Extract the (X, Y) coordinate from the center of the cell holding the provided text.  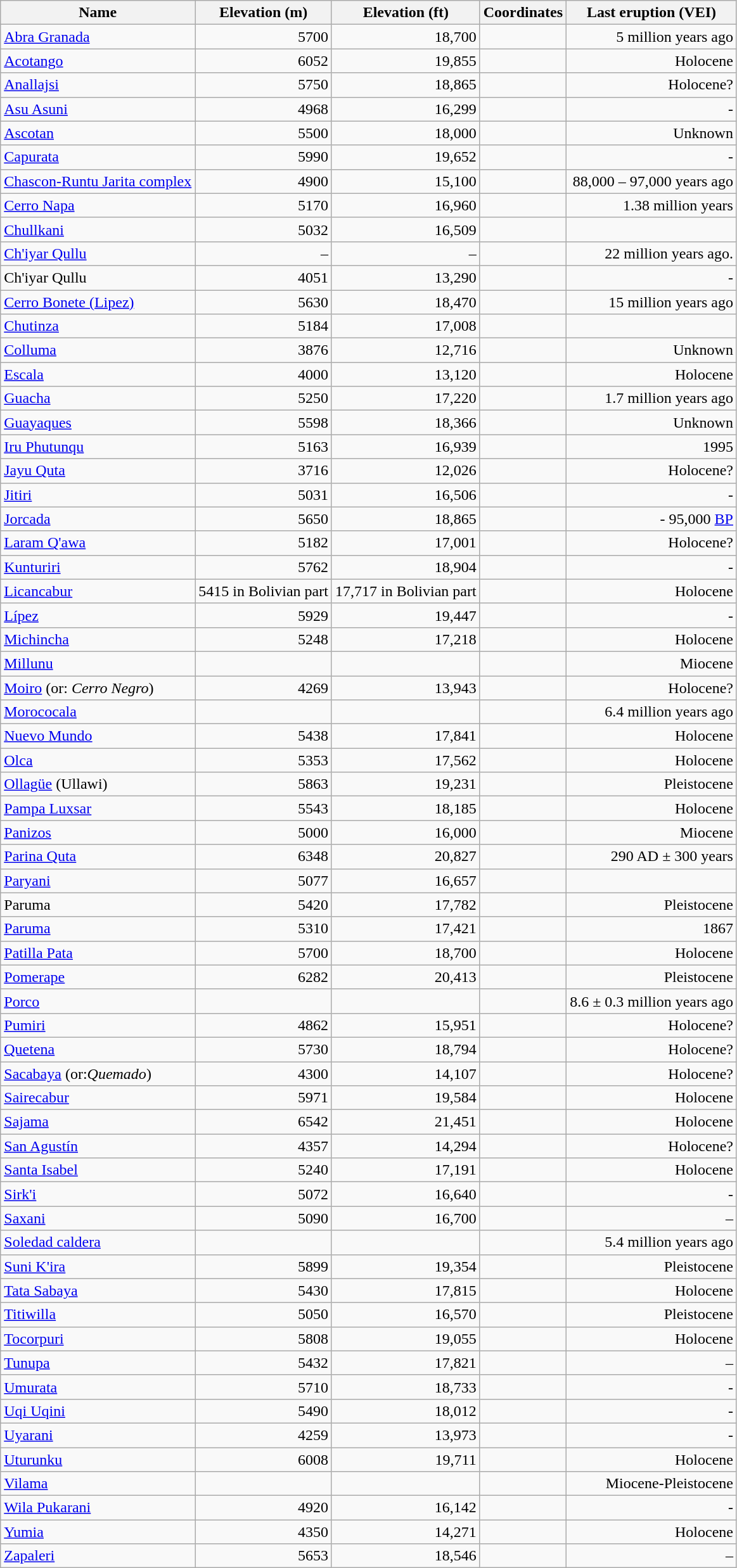
19,231 (406, 784)
Uyarani (98, 1435)
Patilla Pata (98, 953)
5248 (264, 639)
18,733 (406, 1387)
5762 (264, 567)
Laram Q'awa (98, 543)
Chascon-Runtu Jarita complex (98, 181)
22 million years ago. (651, 253)
5090 (264, 1218)
Tata Sabaya (98, 1291)
Ascotan (98, 133)
Morococala (98, 712)
5031 (264, 495)
Chullkani (98, 229)
Chutinza (98, 326)
88,000 – 97,000 years ago (651, 181)
5710 (264, 1387)
18,366 (406, 423)
Pampa Luxsar (98, 808)
18,185 (406, 808)
17,717 in Bolivian part (406, 591)
Sajama (98, 1122)
5050 (264, 1315)
Millunu (98, 663)
Guayaques (98, 423)
1.7 million years ago (651, 398)
8.6 ± 0.3 million years ago (651, 1001)
Tunupa (98, 1363)
Cerro Bonete (Lipez) (98, 302)
4350 (264, 1532)
Abra Granada (98, 37)
1995 (651, 447)
4920 (264, 1508)
12,026 (406, 471)
Jorcada (98, 519)
18,012 (406, 1411)
4862 (264, 1025)
5650 (264, 519)
16,506 (406, 495)
4357 (264, 1146)
5.4 million years ago (651, 1242)
19,354 (406, 1266)
Uqi Uqini (98, 1411)
Escala (98, 374)
Miocene-Pleistocene (651, 1484)
Guacha (98, 398)
5899 (264, 1266)
13,290 (406, 277)
Vilama (98, 1484)
4269 (264, 687)
5032 (264, 229)
Iru Phutunqu (98, 447)
5415 in Bolivian part (264, 591)
3876 (264, 350)
17,218 (406, 639)
Acotango (98, 61)
Quetena (98, 1049)
Michincha (98, 639)
14,107 (406, 1074)
17,191 (406, 1170)
5598 (264, 423)
5863 (264, 784)
Last eruption (VEI) (651, 13)
5750 (264, 85)
5653 (264, 1556)
Sairecabur (98, 1098)
18,904 (406, 567)
5971 (264, 1098)
4000 (264, 374)
17,220 (406, 398)
6542 (264, 1122)
4300 (264, 1074)
18,470 (406, 302)
290 AD ± 300 years (651, 857)
5 million years ago (651, 37)
15,100 (406, 181)
Licancabur (98, 591)
16,700 (406, 1218)
5420 (264, 905)
Kunturiri (98, 567)
5240 (264, 1170)
Elevation (m) (264, 13)
Uturunku (98, 1459)
5438 (264, 736)
Suni K'ira (98, 1266)
17,841 (406, 736)
5184 (264, 326)
Anallajsi (98, 85)
Saxani (98, 1218)
Pomerape (98, 977)
17,821 (406, 1363)
Panizos (98, 832)
5630 (264, 302)
16,939 (406, 447)
Jitiri (98, 495)
5730 (264, 1049)
Cerro Napa (98, 205)
5430 (264, 1291)
Sacabaya (or:Quemado) (98, 1074)
3716 (264, 471)
Soledad caldera (98, 1242)
16,960 (406, 205)
16,657 (406, 881)
5929 (264, 615)
Paryani (98, 881)
19,055 (406, 1339)
16,640 (406, 1194)
18,546 (406, 1556)
5490 (264, 1411)
19,711 (406, 1459)
Elevation (ft) (406, 13)
5072 (264, 1194)
14,271 (406, 1532)
Porco (98, 1001)
Pumiri (98, 1025)
Capurata (98, 157)
- 95,000 BP (651, 519)
16,509 (406, 229)
5182 (264, 543)
Tocorpuri (98, 1339)
6.4 million years ago (651, 712)
16,142 (406, 1508)
5990 (264, 157)
4051 (264, 277)
17,421 (406, 929)
Colluma (98, 350)
13,120 (406, 374)
Ollagüe (Ullawi) (98, 784)
Wila Pukarani (98, 1508)
5000 (264, 832)
6282 (264, 977)
Titiwilla (98, 1315)
14,294 (406, 1146)
Yumia (98, 1532)
5163 (264, 447)
18,000 (406, 133)
17,562 (406, 760)
5543 (264, 808)
Lípez (98, 615)
5250 (264, 398)
17,815 (406, 1291)
5077 (264, 881)
21,451 (406, 1122)
17,008 (406, 326)
16,000 (406, 832)
16,570 (406, 1315)
Sirk'i (98, 1194)
6052 (264, 61)
5310 (264, 929)
5432 (264, 1363)
13,943 (406, 687)
13,973 (406, 1435)
Name (98, 13)
Santa Isabel (98, 1170)
19,584 (406, 1098)
5500 (264, 133)
12,716 (406, 350)
17,782 (406, 905)
Moiro (or: Cerro Negro) (98, 687)
19,652 (406, 157)
Asu Asuni (98, 109)
15,951 (406, 1025)
6008 (264, 1459)
4900 (264, 181)
Jayu Quta (98, 471)
1867 (651, 929)
1.38 million years (651, 205)
20,413 (406, 977)
18,794 (406, 1049)
Coordinates (523, 13)
19,447 (406, 615)
Olca (98, 760)
5170 (264, 205)
16,299 (406, 109)
5808 (264, 1339)
17,001 (406, 543)
15 million years ago (651, 302)
4968 (264, 109)
Zapaleri (98, 1556)
Umurata (98, 1387)
San Agustín (98, 1146)
Nuevo Mundo (98, 736)
Parina Quta (98, 857)
6348 (264, 857)
20,827 (406, 857)
4259 (264, 1435)
5353 (264, 760)
19,855 (406, 61)
